Extract the [X, Y] coordinate from the center of the cell holding the provided text.  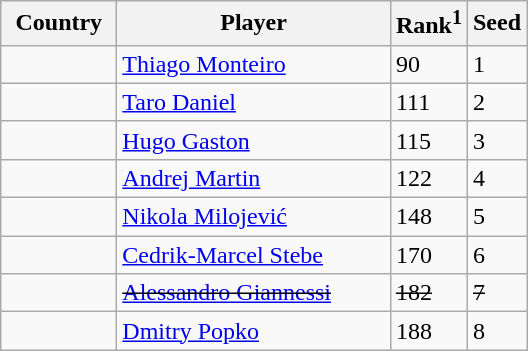
Andrej Martin [254, 178]
2 [496, 102]
4 [496, 178]
Country [59, 24]
3 [496, 140]
188 [428, 331]
182 [428, 293]
Nikola Milojević [254, 217]
111 [428, 102]
Cedrik-Marcel Stebe [254, 255]
Alessandro Giannessi [254, 293]
Dmitry Popko [254, 331]
6 [496, 255]
1 [496, 64]
Seed [496, 24]
170 [428, 255]
Hugo Gaston [254, 140]
90 [428, 64]
148 [428, 217]
7 [496, 293]
115 [428, 140]
122 [428, 178]
Player [254, 24]
Taro Daniel [254, 102]
Thiago Monteiro [254, 64]
8 [496, 331]
Rank1 [428, 24]
5 [496, 217]
